For the text-containing cell, return its midpoint in (X, Y) coordinate format. 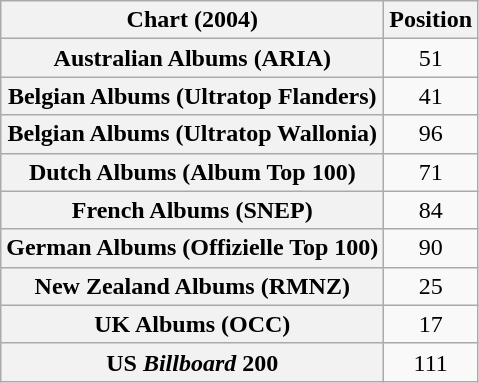
Belgian Albums (Ultratop Flanders) (192, 96)
US Billboard 200 (192, 362)
Australian Albums (ARIA) (192, 58)
25 (431, 286)
Position (431, 20)
German Albums (Offizielle Top 100) (192, 248)
41 (431, 96)
French Albums (SNEP) (192, 210)
Dutch Albums (Album Top 100) (192, 172)
UK Albums (OCC) (192, 324)
Belgian Albums (Ultratop Wallonia) (192, 134)
17 (431, 324)
96 (431, 134)
111 (431, 362)
90 (431, 248)
New Zealand Albums (RMNZ) (192, 286)
Chart (2004) (192, 20)
51 (431, 58)
84 (431, 210)
71 (431, 172)
